Search for the cell housing the specified text and yield its (x, y) center coordinate. 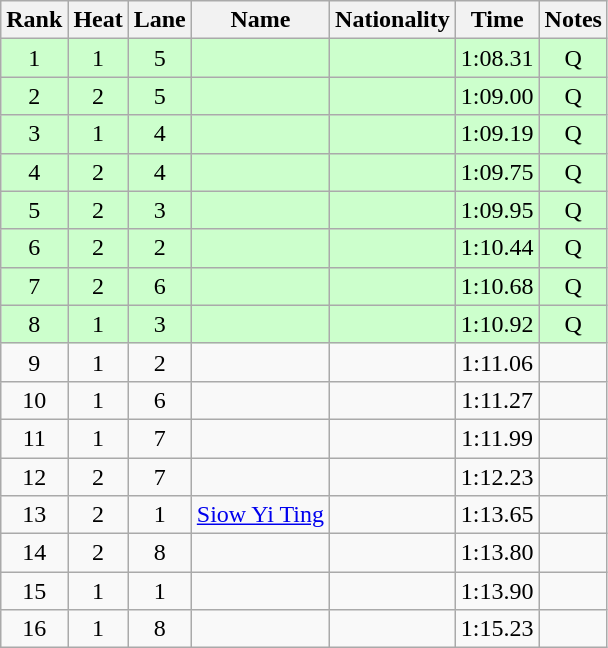
1:08.31 (497, 58)
1:11.27 (497, 400)
1:10.68 (497, 286)
1:09.00 (497, 96)
1:12.23 (497, 477)
1:09.75 (497, 172)
11 (34, 438)
Notes (573, 20)
Nationality (393, 20)
1:10.92 (497, 324)
1:13.65 (497, 515)
9 (34, 362)
Heat (98, 20)
Lane (160, 20)
Siow Yi Ting (260, 515)
13 (34, 515)
Rank (34, 20)
1:13.80 (497, 553)
1:09.19 (497, 134)
1:15.23 (497, 629)
12 (34, 477)
1:13.90 (497, 591)
Name (260, 20)
15 (34, 591)
16 (34, 629)
10 (34, 400)
1:10.44 (497, 248)
1:11.99 (497, 438)
Time (497, 20)
14 (34, 553)
1:11.06 (497, 362)
1:09.95 (497, 210)
